Identify which cell holds the provided text, then report its (x, y) central coordinate. 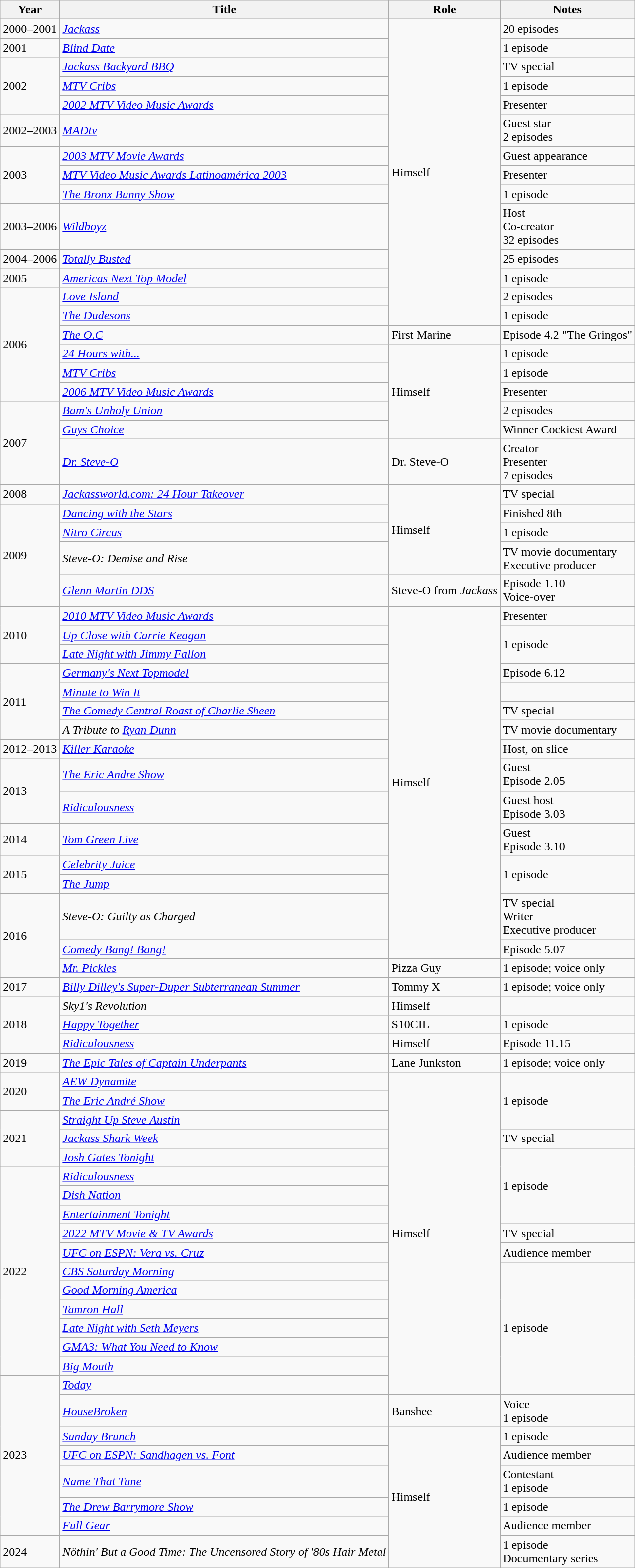
2009 (30, 555)
20 episodes (568, 29)
Tamron Hall (224, 1309)
Good Morning America (224, 1290)
Sky1's Revolution (224, 1006)
Name That Tune (224, 1481)
Guest star2 episodes (568, 131)
Guest appearance (568, 156)
Episode 11.15 (568, 1044)
2014 (30, 839)
2021 (30, 1139)
The Dudesons (224, 316)
Lane Junkston (444, 1063)
2010 MTV Video Music Awards (224, 616)
Today (224, 1385)
2016 (30, 935)
Love Island (224, 297)
Josh Gates Tonight (224, 1157)
1 episodeDocumentary series (568, 1552)
Steve-O: Demise and Rise (224, 558)
Episode 4.2 "The Gringos" (568, 335)
2020 (30, 1091)
The Drew Barrymore Show (224, 1507)
2000–2001 (30, 29)
Guest hostEpisode 3.03 (568, 807)
HouseBroken (224, 1411)
First Marine (444, 335)
Straight Up Steve Austin (224, 1120)
Jackass Backyard BBQ (224, 67)
2003 MTV Movie Awards (224, 156)
Late Night with Seth Meyers (224, 1328)
S10CIL (444, 1025)
The Eric Andre Show (224, 774)
Host, on slice (568, 749)
Jackassworld.com: 24 Hour Takeover (224, 494)
Late Night with Jimmy Fallon (224, 654)
HostCo-creator32 episodes (568, 226)
Minute to Win It (224, 692)
Big Mouth (224, 1366)
2002 MTV Video Music Awards (224, 105)
AEW Dynamite (224, 1082)
Episode 1.10Voice-over (568, 590)
UFC on ESPN: Sandhagen vs. Font (224, 1455)
Nöthin' But a Good Time: The Uncensored Story of '80s Hair Metal (224, 1552)
The Comedy Central Roast of Charlie Sheen (224, 711)
Title (224, 10)
Happy Together (224, 1025)
Jackass Shark Week (224, 1139)
GMA3: What You Need to Know (224, 1347)
Billy Dilley's Super-Duper Subterranean Summer (224, 987)
Banshee (444, 1411)
2001 (30, 48)
Voice1 episode (568, 1411)
Role (444, 10)
2013 (30, 791)
Americas Next Top Model (224, 278)
Nitro Circus (224, 532)
TV movie documentary (568, 730)
2019 (30, 1063)
2005 (30, 278)
2015 (30, 874)
Notes (568, 10)
TV movie documentaryExecutive producer (568, 558)
2007 (30, 443)
TV specialWriterExecutive producer (568, 916)
Dish Nation (224, 1195)
Winner Cockiest Award (568, 429)
Episode 5.07 (568, 949)
Mr. Pickles (224, 968)
Bam's Unholy Union (224, 411)
Jackass (224, 29)
24 Hours with... (224, 354)
Tom Green Live (224, 839)
2003–2006 (30, 226)
Episode 6.12 (568, 673)
25 episodes (568, 259)
A Tribute to Ryan Dunn (224, 730)
2010 (30, 635)
Dancing with the Stars (224, 513)
Totally Busted (224, 259)
2024 (30, 1552)
CreatorPresenter7 episodes (568, 462)
Wildboyz (224, 226)
Entertainment Tonight (224, 1214)
Glenn Martin DDS (224, 590)
Comedy Bang! Bang! (224, 949)
Guys Choice (224, 429)
Finished 8th (568, 513)
The O.C (224, 335)
CBS Saturday Morning (224, 1271)
2022 (30, 1272)
Celebrity Juice (224, 865)
Blind Date (224, 48)
2018 (30, 1025)
Contestant1 episode (568, 1481)
2002 (30, 86)
MTV Video Music Awards Latinoamérica 2003 (224, 175)
Steve-O: Guilty as Charged (224, 916)
2011 (30, 702)
GuestEpisode 3.10 (568, 839)
2017 (30, 987)
2006 (30, 344)
GuestEpisode 2.05 (568, 774)
2023 (30, 1455)
MADtv (224, 131)
UFC on ESPN: Vera vs. Cruz (224, 1252)
The Eric André Show (224, 1101)
Year (30, 10)
Tommy X (444, 987)
Up Close with Carrie Keagan (224, 635)
2004–2006 (30, 259)
The Jump (224, 884)
2008 (30, 494)
Full Gear (224, 1526)
Steve-O from Jackass (444, 590)
2012–2013 (30, 749)
Germany's Next Topmodel (224, 673)
Killer Karaoke (224, 749)
2003 (30, 175)
2022 MTV Movie & TV Awards (224, 1233)
2002–2003 (30, 131)
The Epic Tales of Captain Underpants (224, 1063)
Sunday Brunch (224, 1436)
Pizza Guy (444, 968)
The Bronx Bunny Show (224, 194)
2006 MTV Video Music Awards (224, 392)
